Provide the [x, y] coordinate of the cell's center where the given text is located.  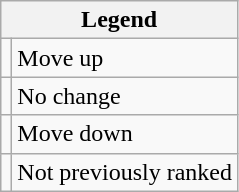
Legend [120, 20]
Not previously ranked [125, 172]
Move down [125, 134]
No change [125, 96]
Move up [125, 58]
